From the cell containing the given text, extract its center point as [X, Y] coordinate. 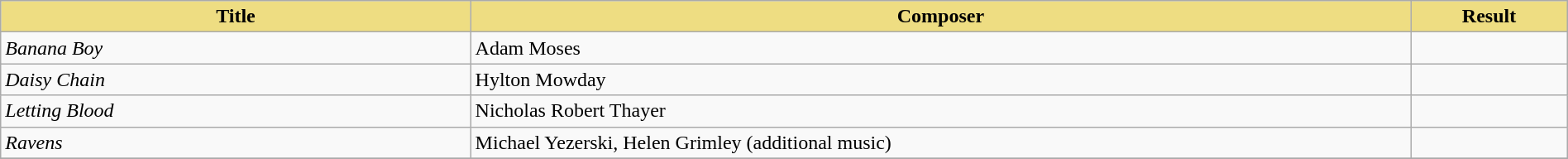
Result [1489, 17]
Michael Yezerski, Helen Grimley (additional music) [941, 142]
Title [236, 17]
Daisy Chain [236, 79]
Ravens [236, 142]
Banana Boy [236, 48]
Adam Moses [941, 48]
Composer [941, 17]
Nicholas Robert Thayer [941, 111]
Hylton Mowday [941, 79]
Letting Blood [236, 111]
